Identify which cell holds the provided text, then report its [X, Y] central coordinate. 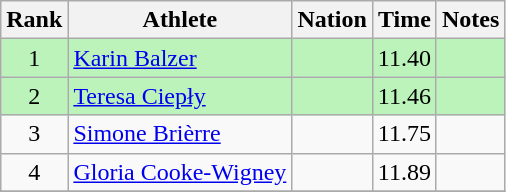
Nation [332, 20]
3 [34, 134]
Teresa Ciepły [180, 96]
2 [34, 96]
Simone Brièrre [180, 134]
11.75 [404, 134]
11.89 [404, 172]
Gloria Cooke-Wigney [180, 172]
Karin Balzer [180, 58]
Time [404, 20]
Rank [34, 20]
11.46 [404, 96]
11.40 [404, 58]
Athlete [180, 20]
4 [34, 172]
Notes [470, 20]
1 [34, 58]
